Return the [X, Y] coordinate for the center point of the cell that contains the specified text.  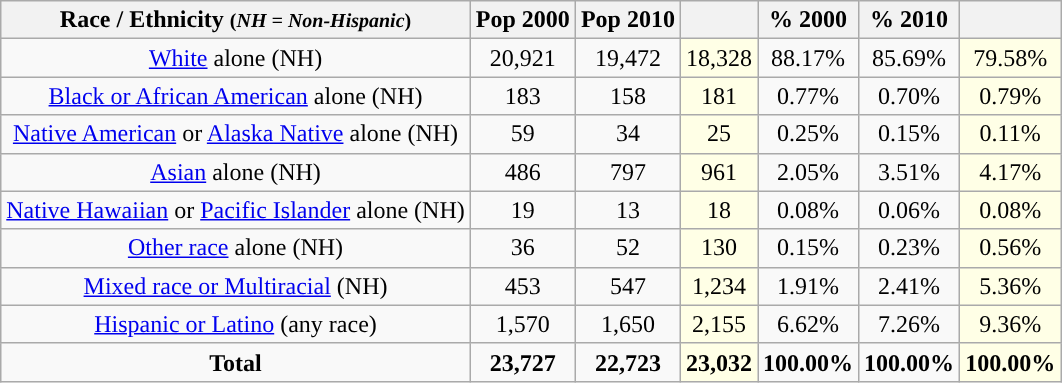
0.70% [910, 96]
23,032 [718, 362]
20,921 [522, 58]
130 [718, 248]
52 [628, 248]
5.36% [1010, 286]
Asian alone (NH) [236, 172]
79.58% [1010, 58]
4.17% [1010, 172]
0.11% [1010, 134]
2.41% [910, 286]
18,328 [718, 58]
2.05% [808, 172]
183 [522, 96]
3.51% [910, 172]
18 [718, 210]
158 [628, 96]
Pop 2010 [628, 20]
7.26% [910, 324]
797 [628, 172]
0.23% [910, 248]
Total [236, 362]
Mixed race or Multiracial (NH) [236, 286]
961 [718, 172]
181 [718, 96]
Race / Ethnicity (NH = Non-Hispanic) [236, 20]
88.17% [808, 58]
36 [522, 248]
85.69% [910, 58]
453 [522, 286]
% 2000 [808, 20]
23,727 [522, 362]
13 [628, 210]
1.91% [808, 286]
486 [522, 172]
Native American or Alaska Native alone (NH) [236, 134]
0.06% [910, 210]
0.56% [1010, 248]
34 [628, 134]
22,723 [628, 362]
Black or African American alone (NH) [236, 96]
0.79% [1010, 96]
White alone (NH) [236, 58]
1,234 [718, 286]
Pop 2000 [522, 20]
Hispanic or Latino (any race) [236, 324]
6.62% [808, 324]
Native Hawaiian or Pacific Islander alone (NH) [236, 210]
1,570 [522, 324]
547 [628, 286]
2,155 [718, 324]
0.25% [808, 134]
1,650 [628, 324]
19,472 [628, 58]
19 [522, 210]
% 2010 [910, 20]
0.77% [808, 96]
Other race alone (NH) [236, 248]
25 [718, 134]
9.36% [1010, 324]
59 [522, 134]
